Provide the [x, y] coordinate of the cell's center where the given text is located.  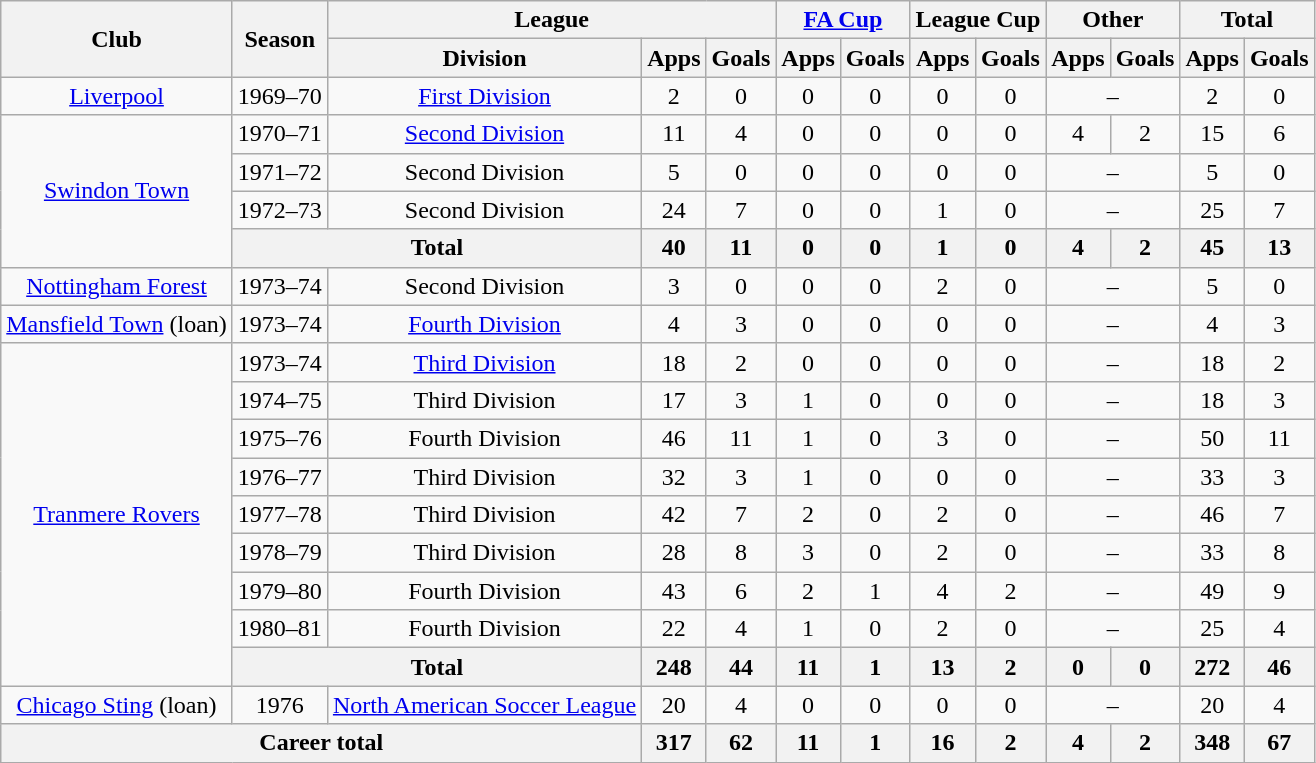
Nottingham Forest [117, 286]
1979–80 [280, 591]
Swindon Town [117, 191]
1972–73 [280, 210]
272 [1212, 667]
1975–76 [280, 438]
1974–75 [280, 400]
1976 [280, 705]
FA Cup [843, 20]
Liverpool [117, 96]
43 [674, 591]
317 [674, 743]
1969–70 [280, 96]
North American Soccer League [484, 705]
15 [1212, 134]
1978–79 [280, 553]
22 [674, 629]
Division [484, 58]
Club [117, 39]
348 [1212, 743]
Mansfield Town (loan) [117, 324]
62 [741, 743]
1970–71 [280, 134]
1971–72 [280, 172]
1980–81 [280, 629]
First Division [484, 96]
1976–77 [280, 477]
1977–78 [280, 515]
Career total [322, 743]
42 [674, 515]
16 [942, 743]
44 [741, 667]
Chicago Sting (loan) [117, 705]
49 [1212, 591]
28 [674, 553]
9 [1279, 591]
50 [1212, 438]
248 [674, 667]
40 [674, 248]
Other [1113, 20]
32 [674, 477]
Tranmere Rovers [117, 514]
17 [674, 400]
67 [1279, 743]
Season [280, 39]
League Cup [978, 20]
League [551, 20]
45 [1212, 248]
24 [674, 210]
